Identify which cell holds the provided text, then report its (x, y) central coordinate. 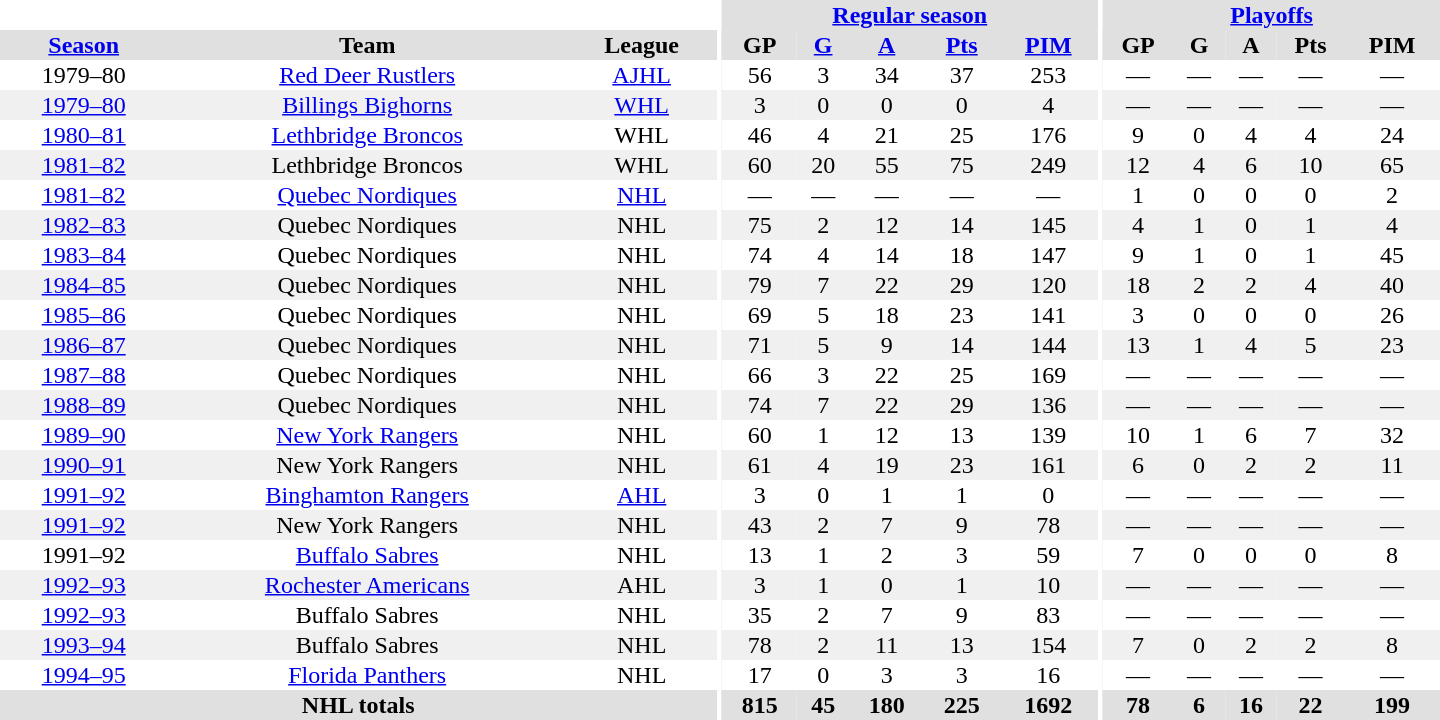
43 (760, 525)
145 (1048, 225)
169 (1048, 375)
Team (367, 45)
46 (760, 135)
144 (1048, 345)
Rochester Americans (367, 585)
136 (1048, 405)
21 (886, 135)
NHL totals (358, 705)
59 (1048, 555)
56 (760, 75)
Billings Bighorns (367, 105)
83 (1048, 615)
1982–83 (84, 225)
225 (962, 705)
Red Deer Rustlers (367, 75)
141 (1048, 315)
32 (1392, 435)
37 (962, 75)
154 (1048, 645)
147 (1048, 255)
61 (760, 465)
League (642, 45)
1988–89 (84, 405)
1987–88 (84, 375)
253 (1048, 75)
1986–87 (84, 345)
Binghamton Rangers (367, 495)
71 (760, 345)
1983–84 (84, 255)
34 (886, 75)
1994–95 (84, 675)
161 (1048, 465)
1989–90 (84, 435)
Season (84, 45)
19 (886, 465)
35 (760, 615)
249 (1048, 165)
Florida Panthers (367, 675)
199 (1392, 705)
1993–94 (84, 645)
69 (760, 315)
1984–85 (84, 285)
Playoffs (1272, 15)
66 (760, 375)
40 (1392, 285)
26 (1392, 315)
1985–86 (84, 315)
20 (823, 165)
120 (1048, 285)
176 (1048, 135)
Regular season (910, 15)
79 (760, 285)
139 (1048, 435)
1692 (1048, 705)
180 (886, 705)
24 (1392, 135)
65 (1392, 165)
815 (760, 705)
AJHL (642, 75)
1990–91 (84, 465)
17 (760, 675)
1980–81 (84, 135)
55 (886, 165)
